Search for the cell housing the specified text and yield its [x, y] center coordinate. 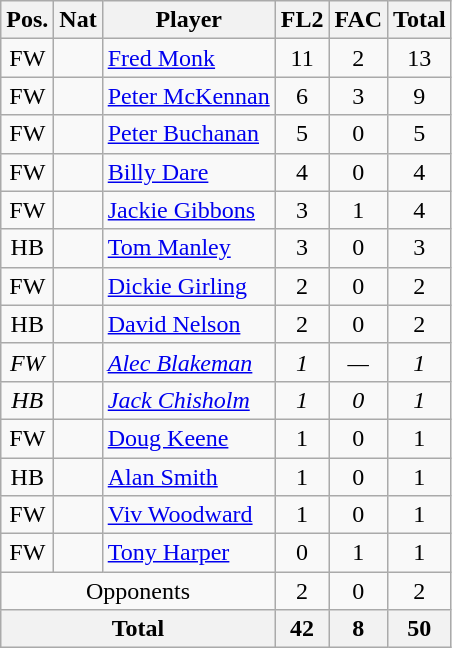
Peter Buchanan [188, 134]
6 [302, 96]
Tony Harper [188, 553]
Jackie Gibbons [188, 210]
9 [420, 96]
Player [188, 20]
Opponents [138, 591]
— [358, 362]
Dickie Girling [188, 286]
11 [302, 58]
8 [358, 629]
David Nelson [188, 324]
FL2 [302, 20]
Nat [78, 20]
Pos. [28, 20]
Viv Woodward [188, 515]
FAC [358, 20]
Peter McKennan [188, 96]
Fred Monk [188, 58]
13 [420, 58]
42 [302, 629]
50 [420, 629]
Tom Manley [188, 248]
Alec Blakeman [188, 362]
Jack Chisholm [188, 400]
Alan Smith [188, 477]
Doug Keene [188, 438]
Billy Dare [188, 172]
